Capture the cell that displays the provided text and extract its [X, Y] central coordinate. 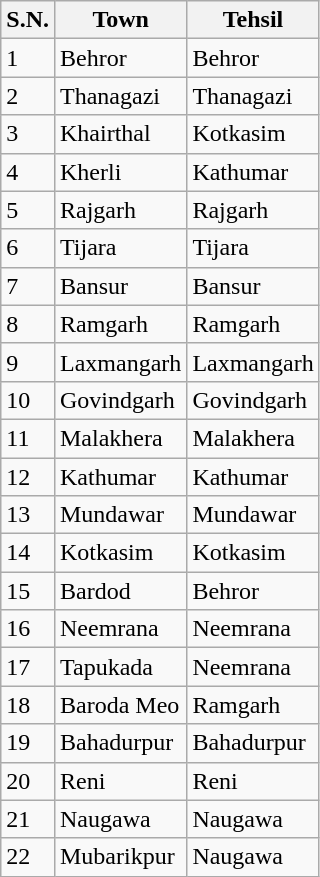
13 [28, 515]
Tehsil [253, 20]
6 [28, 248]
S.N. [28, 20]
8 [28, 324]
21 [28, 819]
9 [28, 362]
2 [28, 96]
19 [28, 743]
12 [28, 477]
14 [28, 553]
Mubarikpur [120, 857]
22 [28, 857]
11 [28, 438]
5 [28, 210]
7 [28, 286]
10 [28, 400]
3 [28, 134]
Tapukada [120, 667]
20 [28, 781]
Khairthal [120, 134]
15 [28, 591]
Town [120, 20]
4 [28, 172]
Bardod [120, 591]
17 [28, 667]
1 [28, 58]
Kherli [120, 172]
16 [28, 629]
Baroda Meo [120, 705]
18 [28, 705]
